Locate the cell with the specified text and output its [x, y] center coordinate. 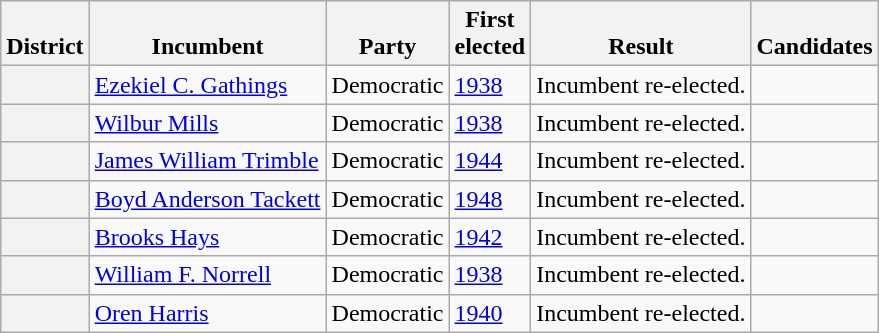
Brooks Hays [208, 237]
Result [641, 34]
Wilbur Mills [208, 123]
Incumbent [208, 34]
1942 [490, 237]
Ezekiel C. Gathings [208, 85]
Oren Harris [208, 313]
1948 [490, 199]
Candidates [814, 34]
William F. Norrell [208, 275]
District [45, 34]
Firstelected [490, 34]
Party [388, 34]
Boyd Anderson Tackett [208, 199]
1940 [490, 313]
James William Trimble [208, 161]
1944 [490, 161]
